Provide the [X, Y] coordinate of the cell's center where the given text is located.  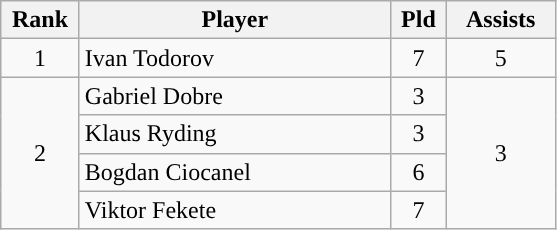
Player [234, 20]
Assists [500, 20]
Bogdan Ciocanel [234, 172]
Gabriel Dobre [234, 96]
Ivan Todorov [234, 58]
2 [40, 153]
Viktor Fekete [234, 210]
1 [40, 58]
Pld [418, 20]
Klaus Ryding [234, 134]
5 [500, 58]
Rank [40, 20]
6 [418, 172]
